Find where the given text appears and provide that cell's center as (X, Y) coordinate. 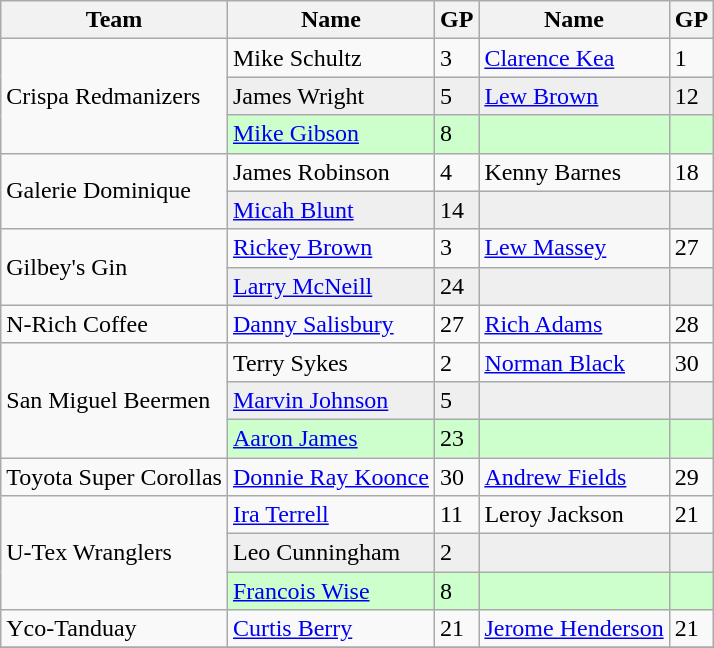
Mike Gibson (330, 134)
Micah Blunt (330, 210)
14 (456, 210)
Mike Schultz (330, 58)
28 (691, 324)
Galerie Dominique (114, 191)
1 (691, 58)
San Miguel Beermen (114, 400)
Terry Sykes (330, 362)
James Robinson (330, 172)
Leroy Jackson (574, 515)
24 (456, 286)
Leo Cunningham (330, 553)
Lew Massey (574, 248)
Yco-Tanduay (114, 629)
18 (691, 172)
Toyota Super Corollas (114, 477)
Team (114, 20)
Jerome Henderson (574, 629)
11 (456, 515)
Rich Adams (574, 324)
U-Tex Wranglers (114, 553)
23 (456, 438)
Marvin Johnson (330, 400)
Kenny Barnes (574, 172)
Rickey Brown (330, 248)
Danny Salisbury (330, 324)
Crispa Redmanizers (114, 96)
12 (691, 96)
Andrew Fields (574, 477)
Ira Terrell (330, 515)
Curtis Berry (330, 629)
29 (691, 477)
4 (456, 172)
Aaron James (330, 438)
N-Rich Coffee (114, 324)
Lew Brown (574, 96)
James Wright (330, 96)
Norman Black (574, 362)
Gilbey's Gin (114, 267)
Larry McNeill (330, 286)
Francois Wise (330, 591)
Donnie Ray Koonce (330, 477)
Clarence Kea (574, 58)
